Search for the cell housing the specified text and yield its [x, y] center coordinate. 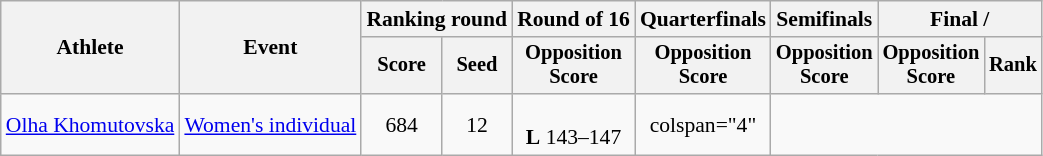
Seed [477, 66]
12 [477, 124]
Quarterfinals [703, 19]
colspan="4" [703, 124]
Ranking round [436, 19]
684 [402, 124]
Event [270, 48]
Round of 16 [574, 19]
Final / [960, 19]
Score [402, 66]
Athlete [90, 48]
Women's individual [270, 124]
Rank [1013, 66]
Semifinals [824, 19]
L 143–147 [574, 124]
Olha Khomutovska [90, 124]
